Locate the cell with the specified text and output its (x, y) center coordinate. 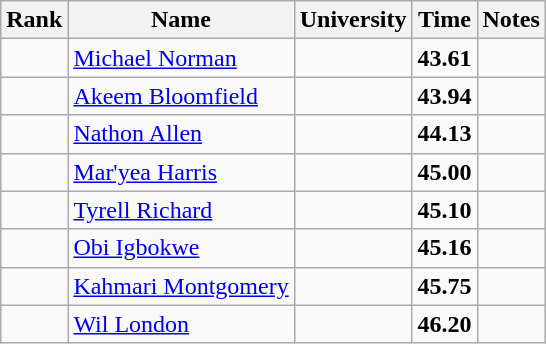
Time (444, 20)
Akeem Bloomfield (181, 96)
Name (181, 20)
46.20 (444, 324)
Notes (511, 20)
44.13 (444, 134)
45.75 (444, 286)
Nathon Allen (181, 134)
Rank (34, 20)
University (353, 20)
Michael Norman (181, 58)
Obi Igbokwe (181, 248)
45.10 (444, 210)
45.00 (444, 172)
43.61 (444, 58)
43.94 (444, 96)
Tyrell Richard (181, 210)
Wil London (181, 324)
Kahmari Montgomery (181, 286)
45.16 (444, 248)
Mar'yea Harris (181, 172)
